Determine the [x, y] coordinate at the center of the cell enclosing the given text.  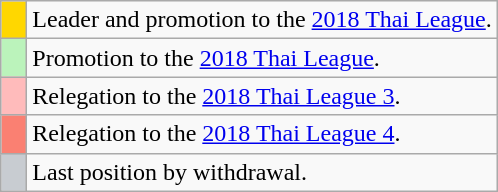
Leader and promotion to the 2018 Thai League. [262, 20]
Relegation to the 2018 Thai League 3. [262, 96]
Relegation to the 2018 Thai League 4. [262, 134]
Last position by withdrawal. [262, 172]
Promotion to the 2018 Thai League. [262, 58]
